Find where the given text appears and provide that cell's center as [x, y] coordinate. 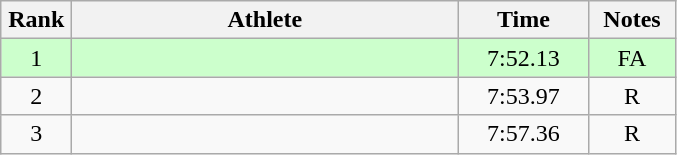
Time [524, 20]
1 [36, 58]
Rank [36, 20]
2 [36, 96]
Athlete [265, 20]
7:52.13 [524, 58]
Notes [632, 20]
7:57.36 [524, 134]
7:53.97 [524, 96]
FA [632, 58]
3 [36, 134]
